Detect which cell encompasses the target text, then output its (X, Y) center coordinate. 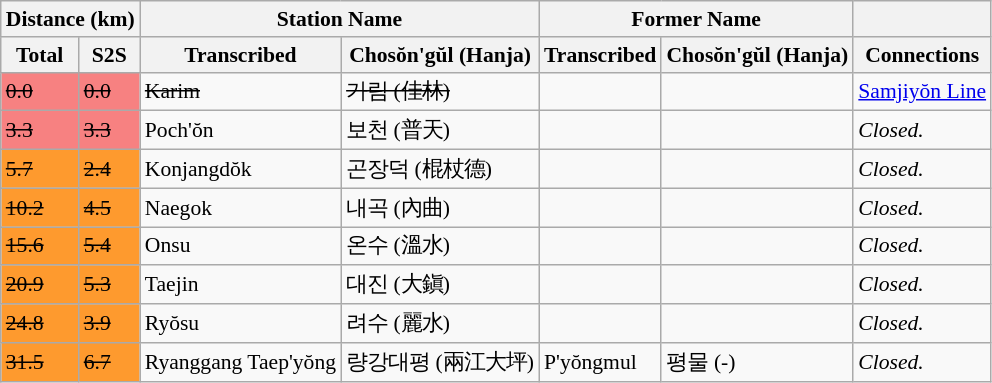
3.9 (110, 324)
Total (40, 55)
내곡 (內曲) (440, 208)
4.5 (110, 208)
5.7 (40, 170)
량강대평 (兩江大坪) (440, 362)
Distance (km) (70, 19)
10.2 (40, 208)
Ryŏsu (240, 324)
Naegok (240, 208)
Karim (240, 92)
Connections (922, 55)
보천 (普天) (440, 130)
5.3 (110, 286)
Taejin (240, 286)
6.7 (110, 362)
곤장덕 (棍杖德) (440, 170)
2.4 (110, 170)
Onsu (240, 246)
대진 (大鎭) (440, 286)
Konjangdŏk (240, 170)
Station Name (340, 19)
24.8 (40, 324)
Poch'ŏn (240, 130)
20.9 (40, 286)
15.6 (40, 246)
Ryanggang Taep'yŏng (240, 362)
온수 (溫水) (440, 246)
5.4 (110, 246)
가림 (佳林) (440, 92)
31.5 (40, 362)
려수 (麗水) (440, 324)
S2S (110, 55)
평물 (-) (757, 362)
P'yŏngmul (600, 362)
Former Name (696, 19)
Samjiyŏn Line (922, 92)
